Extract the [X, Y] coordinate from the center of the cell holding the provided text.  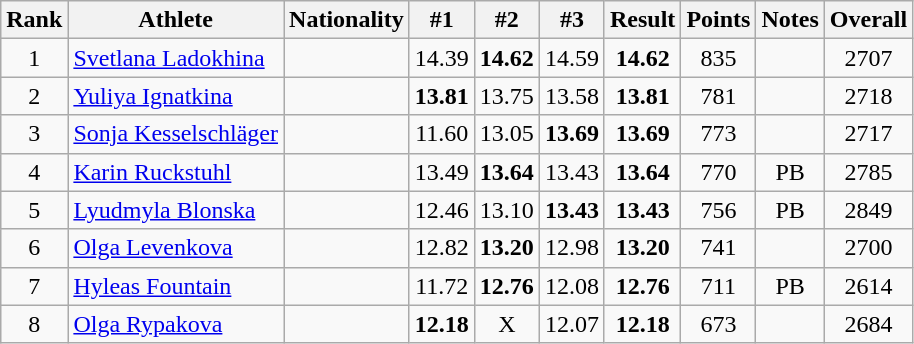
13.75 [506, 96]
6 [34, 248]
Olga Rypakova [176, 324]
Yuliya Ignatkina [176, 96]
2785 [868, 172]
2718 [868, 96]
5 [34, 210]
Karin Ruckstuhl [176, 172]
2717 [868, 134]
2 [34, 96]
8 [34, 324]
781 [718, 96]
13.05 [506, 134]
#3 [572, 20]
Lyudmyla Blonska [176, 210]
Overall [868, 20]
2614 [868, 286]
2849 [868, 210]
X [506, 324]
Points [718, 20]
4 [34, 172]
Olga Levenkova [176, 248]
11.60 [442, 134]
11.72 [442, 286]
#2 [506, 20]
3 [34, 134]
14.59 [572, 58]
2684 [868, 324]
Nationality [347, 20]
Notes [790, 20]
13.58 [572, 96]
#1 [442, 20]
2707 [868, 58]
13.10 [506, 210]
1 [34, 58]
12.98 [572, 248]
673 [718, 324]
14.39 [442, 58]
835 [718, 58]
13.49 [442, 172]
2700 [868, 248]
741 [718, 248]
Sonja Kesselschläger [176, 134]
770 [718, 172]
Athlete [176, 20]
773 [718, 134]
Hyleas Fountain [176, 286]
Result [642, 20]
7 [34, 286]
Svetlana Ladokhina [176, 58]
12.08 [572, 286]
12.46 [442, 210]
756 [718, 210]
711 [718, 286]
12.82 [442, 248]
12.07 [572, 324]
Rank [34, 20]
